From the cell containing the given text, extract its center point as [x, y] coordinate. 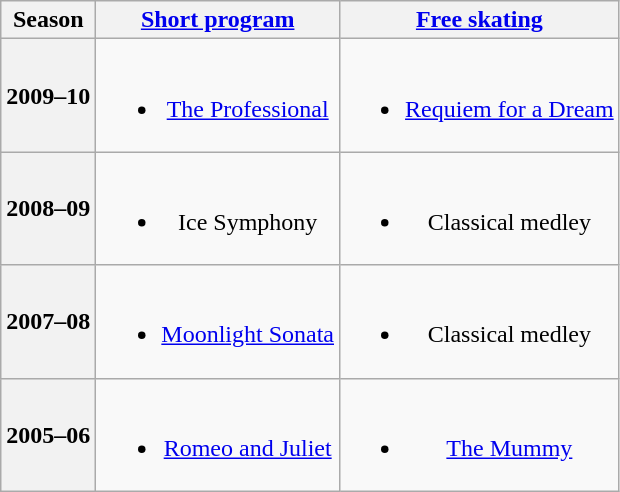
Requiem for a Dream [480, 96]
The Mummy [480, 434]
Free skating [480, 20]
Short program [218, 20]
Season [48, 20]
Romeo and Juliet [218, 434]
The Professional [218, 96]
2005–06 [48, 434]
2007–08 [48, 322]
2009–10 [48, 96]
Moonlight Sonata [218, 322]
2008–09 [48, 208]
Ice Symphony [218, 208]
